Output the (x, y) coordinate of the center of the cell containing the given text.  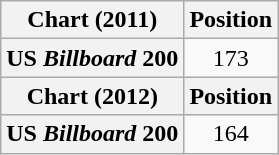
Chart (2011) (92, 20)
173 (231, 58)
164 (231, 134)
Chart (2012) (92, 96)
